Output the [x, y] coordinate of the center of the cell containing the given text.  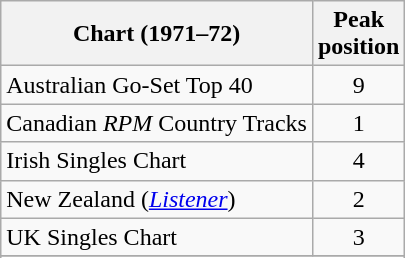
9 [358, 85]
Peakposition [358, 34]
New Zealand (Listener) [157, 199]
3 [358, 237]
Australian Go-Set Top 40 [157, 85]
Canadian RPM Country Tracks [157, 123]
4 [358, 161]
Irish Singles Chart [157, 161]
1 [358, 123]
Chart (1971–72) [157, 34]
2 [358, 199]
UK Singles Chart [157, 237]
